Locate the cell with the specified text and output its (x, y) center coordinate. 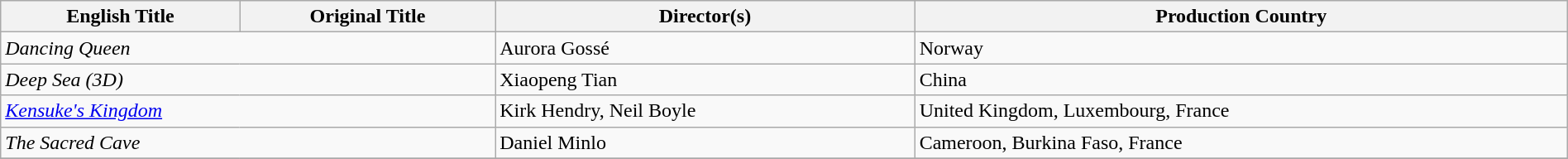
Aurora Gossé (705, 48)
Director(s) (705, 17)
Cameroon, Burkina Faso, France (1241, 142)
Dancing Queen (248, 48)
United Kingdom, Luxembourg, France (1241, 111)
The Sacred Cave (248, 142)
Production Country (1241, 17)
Deep Sea (3D) (248, 79)
Kirk Hendry, Neil Boyle (705, 111)
Norway (1241, 48)
Xiaopeng Tian (705, 79)
Daniel Minlo (705, 142)
China (1241, 79)
Kensuke's Kingdom (248, 111)
Original Title (367, 17)
English Title (121, 17)
